Locate the cell with the specified text and output its (x, y) center coordinate. 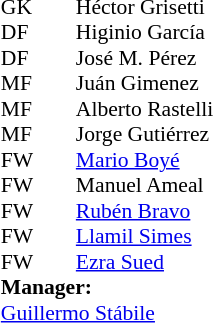
Rubén Bravo (144, 211)
José M. Pérez (144, 58)
Jorge Gutiérrez (144, 135)
Mario Boyé (144, 160)
Alberto Rastelli (144, 109)
Manuel Ameal (144, 185)
Ezra Sued (144, 262)
Juán Gimenez (144, 83)
Llamil Simes (144, 237)
Higinio García (144, 33)
Manager: (107, 287)
